From the cell containing the given text, extract its center point as (x, y) coordinate. 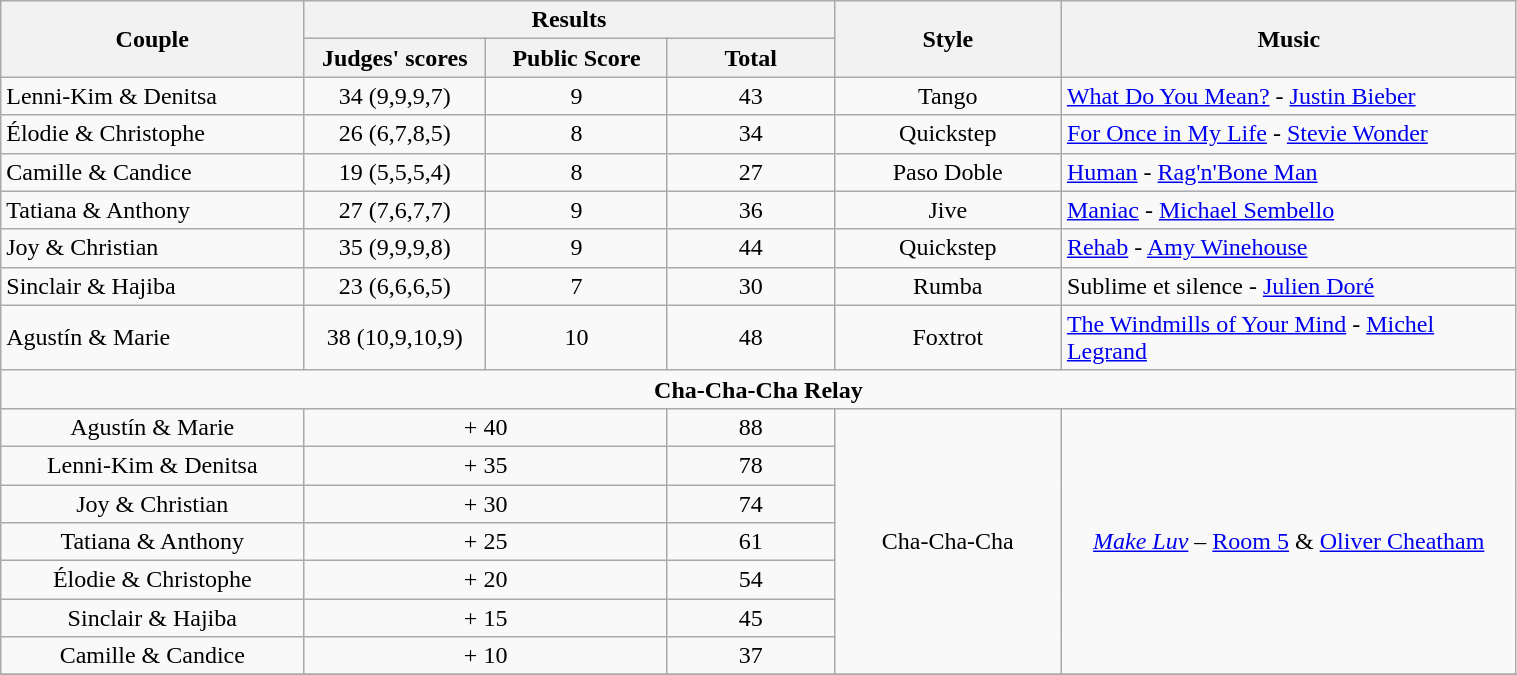
44 (750, 248)
10 (577, 338)
+ 10 (486, 656)
26 (6,7,8,5) (395, 134)
+ 40 (486, 427)
Human - Rag'n'Bone Man (1288, 172)
7 (577, 286)
+ 35 (486, 465)
43 (750, 96)
34 (750, 134)
30 (750, 286)
For Once in My Life - Stevie Wonder (1288, 134)
88 (750, 427)
Rumba (948, 286)
Foxtrot (948, 338)
23 (6,6,6,5) (395, 286)
Maniac - Michael Sembello (1288, 210)
35 (9,9,9,8) (395, 248)
38 (10,9,10,9) (395, 338)
Cha-Cha-Cha Relay (758, 389)
36 (750, 210)
37 (750, 656)
Jive (948, 210)
Tango (948, 96)
78 (750, 465)
Sublime et silence - Julien Doré (1288, 286)
Results (569, 20)
The Windmills of Your Mind - Michel Legrand (1288, 338)
Judges' scores (395, 58)
Public Score (577, 58)
61 (750, 542)
19 (5,5,5,4) (395, 172)
45 (750, 618)
48 (750, 338)
Music (1288, 39)
34 (9,9,9,7) (395, 96)
74 (750, 503)
Couple (152, 39)
+ 20 (486, 580)
27 (7,6,7,7) (395, 210)
Total (750, 58)
What Do You Mean? - Justin Bieber (1288, 96)
27 (750, 172)
+ 30 (486, 503)
+ 15 (486, 618)
Paso Doble (948, 172)
+ 25 (486, 542)
Cha-Cha-Cha (948, 541)
Style (948, 39)
54 (750, 580)
Make Luv – Room 5 & Oliver Cheatham (1288, 541)
Rehab - Amy Winehouse (1288, 248)
